From the cell containing the given text, extract its center point as (x, y) coordinate. 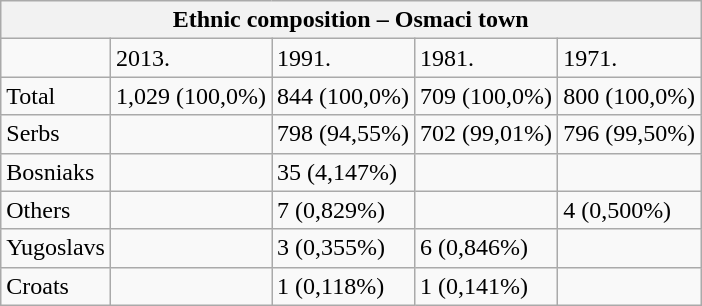
1,029 (100,0%) (190, 96)
702 (99,01%) (486, 134)
1981. (486, 58)
3 (0,355%) (344, 248)
Bosniaks (56, 172)
Serbs (56, 134)
1991. (344, 58)
798 (94,55%) (344, 134)
796 (99,50%) (630, 134)
Yugoslavs (56, 248)
1 (0,118%) (344, 286)
800 (100,0%) (630, 96)
Total (56, 96)
1 (0,141%) (486, 286)
Others (56, 210)
4 (0,500%) (630, 210)
2013. (190, 58)
709 (100,0%) (486, 96)
35 (4,147%) (344, 172)
7 (0,829%) (344, 210)
Croats (56, 286)
6 (0,846%) (486, 248)
844 (100,0%) (344, 96)
Ethnic composition – Osmaci town (351, 20)
1971. (630, 58)
